Output the (x, y) coordinate of the center of the cell containing the given text.  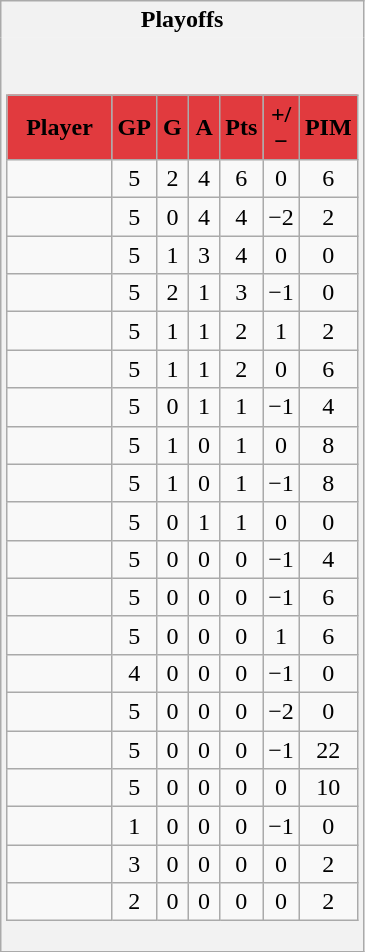
GP (134, 128)
G (172, 128)
Playoffs (182, 20)
+/− (282, 128)
Pts (242, 128)
PIM (328, 128)
10 (328, 788)
Player (60, 128)
A (204, 128)
22 (328, 750)
